Identify which cell holds the provided text, then report its (X, Y) central coordinate. 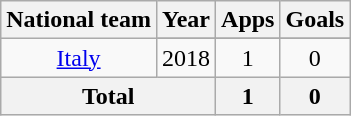
Goals (315, 20)
Total (108, 96)
Year (186, 20)
Apps (248, 20)
National team (79, 20)
Italy (79, 58)
2018 (186, 58)
